For the text-containing cell, return its midpoint in [X, Y] coordinate format. 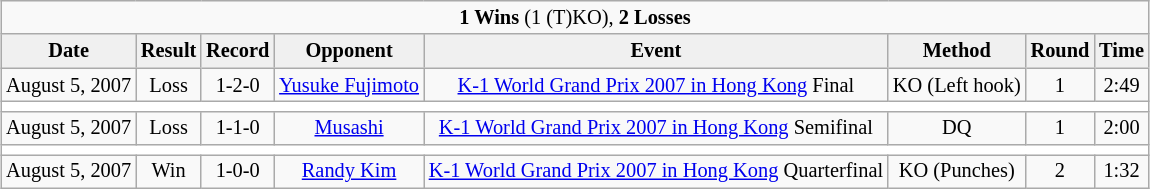
Randy Kim [349, 172]
2 [1060, 172]
1 Wins (1 (T)KO), 2 Losses [575, 18]
K-1 World Grand Prix 2007 in Hong Kong Final [656, 85]
1-0-0 [238, 172]
1-2-0 [238, 85]
K-1 World Grand Prix 2007 in Hong Kong Semifinal [656, 128]
Event [656, 51]
Record [238, 51]
KO (Left hook) [957, 85]
KO (Punches) [957, 172]
Time [1122, 51]
Date [68, 51]
Musashi [349, 128]
1-1-0 [238, 128]
2:00 [1122, 128]
Win [168, 172]
2:49 [1122, 85]
Opponent [349, 51]
Result [168, 51]
DQ [957, 128]
K-1 World Grand Prix 2007 in Hong Kong Quarterfinal [656, 172]
Yusuke Fujimoto [349, 85]
Method [957, 51]
1:32 [1122, 172]
Round [1060, 51]
